Determine the [X, Y] coordinate at the center of the cell enclosing the given text.  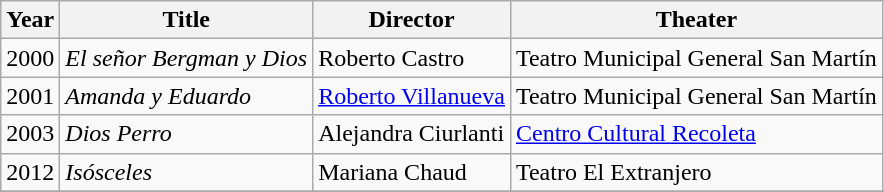
Centro Cultural Recoleta [696, 134]
Title [186, 20]
Theater [696, 20]
2000 [30, 58]
Isósceles [186, 172]
Alejandra Ciurlanti [412, 134]
Mariana Chaud [412, 172]
Teatro El Extranjero [696, 172]
Amanda y Eduardo [186, 96]
Roberto Villanueva [412, 96]
2003 [30, 134]
Director [412, 20]
Dios Perro [186, 134]
El señor Bergman y Dios [186, 58]
2012 [30, 172]
Year [30, 20]
2001 [30, 96]
Roberto Castro [412, 58]
